From the cell containing the given text, extract its center point as (x, y) coordinate. 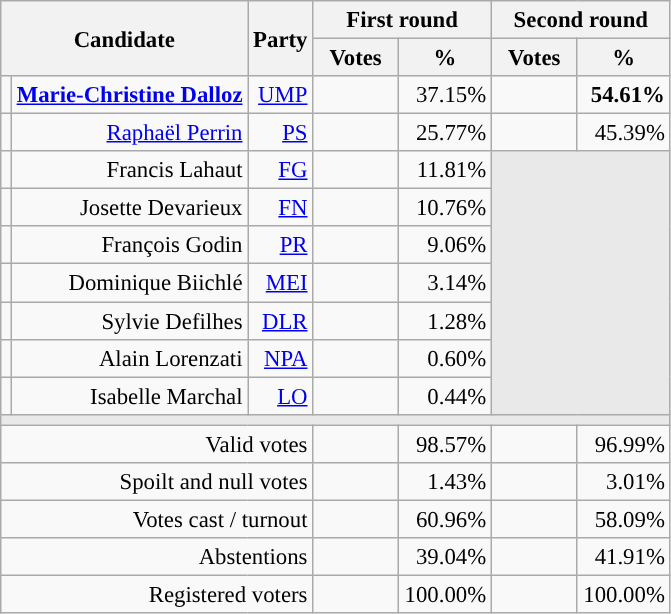
Josette Devarieux (129, 208)
96.99% (624, 444)
Party (280, 38)
Sylvie Defilhes (129, 321)
Alain Lorenzati (129, 358)
41.91% (624, 557)
39.04% (444, 557)
10.76% (444, 208)
NPA (280, 358)
Second round (580, 20)
45.39% (624, 133)
First round (402, 20)
FN (280, 208)
Isabelle Marchal (129, 396)
Marie-Christine Dalloz (129, 95)
FG (280, 170)
Abstentions (157, 557)
54.61% (624, 95)
Candidate (124, 38)
60.96% (444, 519)
9.06% (444, 245)
37.15% (444, 95)
LO (280, 396)
98.57% (444, 444)
Spoilt and null votes (157, 482)
1.43% (444, 482)
PR (280, 245)
DLR (280, 321)
UMP (280, 95)
Votes cast / turnout (157, 519)
Dominique Biichlé (129, 283)
58.09% (624, 519)
25.77% (444, 133)
11.81% (444, 170)
Francis Lahaut (129, 170)
0.60% (444, 358)
Raphaël Perrin (129, 133)
François Godin (129, 245)
0.44% (444, 396)
Valid votes (157, 444)
Registered voters (157, 594)
1.28% (444, 321)
3.14% (444, 283)
3.01% (624, 482)
MEI (280, 283)
PS (280, 133)
